Provide the [x, y] coordinate of the cell's center where the given text is located.  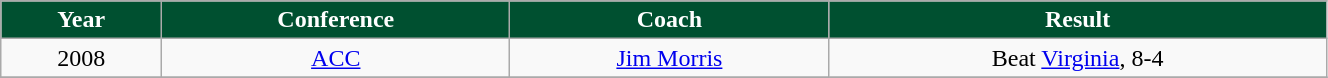
Result [1078, 20]
Year [82, 20]
ACC [336, 58]
Conference [336, 20]
Coach [670, 20]
Jim Morris [670, 58]
Beat Virginia, 8-4 [1078, 58]
2008 [82, 58]
